From the cell containing the given text, extract its center point as (x, y) coordinate. 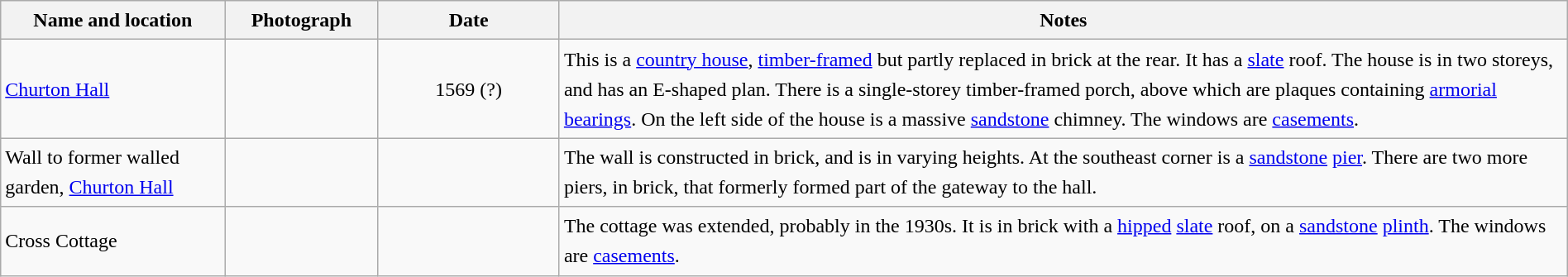
Photograph (301, 20)
1569 (?) (468, 89)
Date (468, 20)
Cross Cottage (112, 241)
Name and location (112, 20)
Wall to former walled garden, Churton Hall (112, 172)
The cottage was extended, probably in the 1930s. It is in brick with a hipped slate roof, on a sandstone plinth. The windows are casements. (1064, 241)
Notes (1064, 20)
Churton Hall (112, 89)
